Detect which cell encompasses the target text, then output its [X, Y] center coordinate. 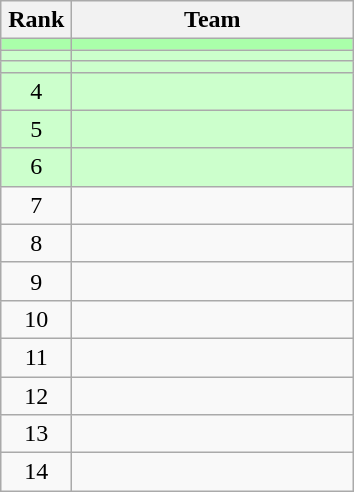
Team [212, 20]
13 [36, 434]
14 [36, 472]
4 [36, 91]
5 [36, 129]
10 [36, 319]
Rank [36, 20]
9 [36, 281]
6 [36, 167]
8 [36, 243]
12 [36, 395]
11 [36, 357]
7 [36, 205]
